Output the (X, Y) coordinate of the center of the cell containing the given text.  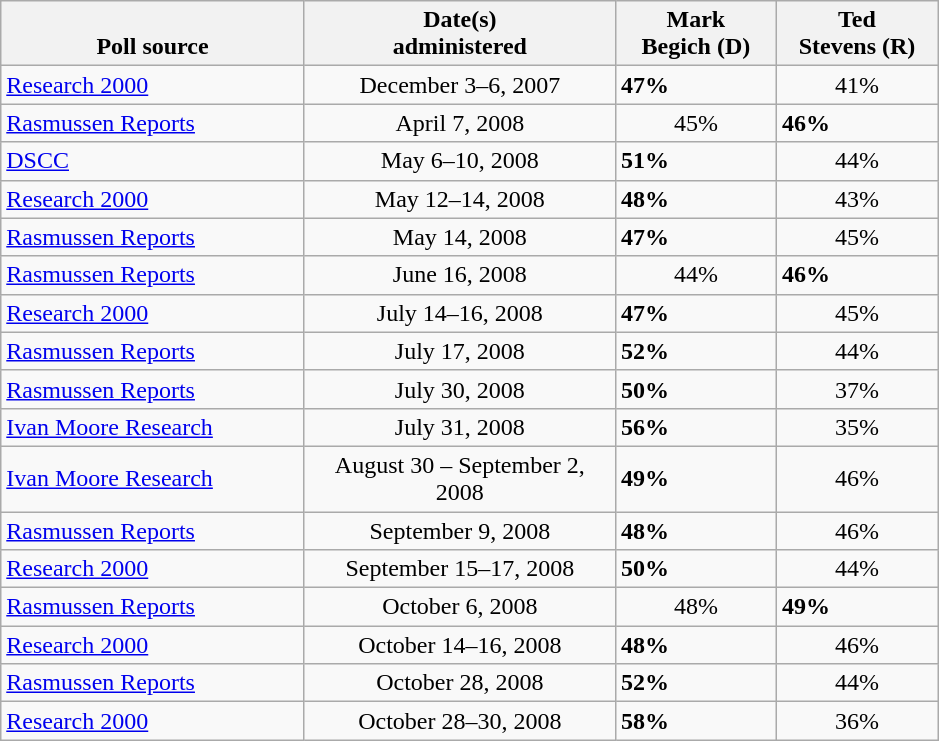
DSCC (153, 161)
July 30, 2008 (460, 389)
Poll source (153, 34)
36% (856, 721)
December 3–6, 2007 (460, 85)
October 28–30, 2008 (460, 721)
May 12–14, 2008 (460, 199)
July 17, 2008 (460, 351)
May 14, 2008 (460, 237)
October 6, 2008 (460, 607)
August 30 – September 2, 2008 (460, 478)
June 16, 2008 (460, 275)
58% (696, 721)
May 6–10, 2008 (460, 161)
September 9, 2008 (460, 531)
April 7, 2008 (460, 123)
Date(s)administered (460, 34)
July 14–16, 2008 (460, 313)
51% (696, 161)
October 28, 2008 (460, 683)
43% (856, 199)
MarkBegich (D) (696, 34)
TedStevens (R) (856, 34)
October 14–16, 2008 (460, 645)
41% (856, 85)
37% (856, 389)
September 15–17, 2008 (460, 569)
35% (856, 427)
July 31, 2008 (460, 427)
56% (696, 427)
